For the text-containing cell, return its midpoint in (x, y) coordinate format. 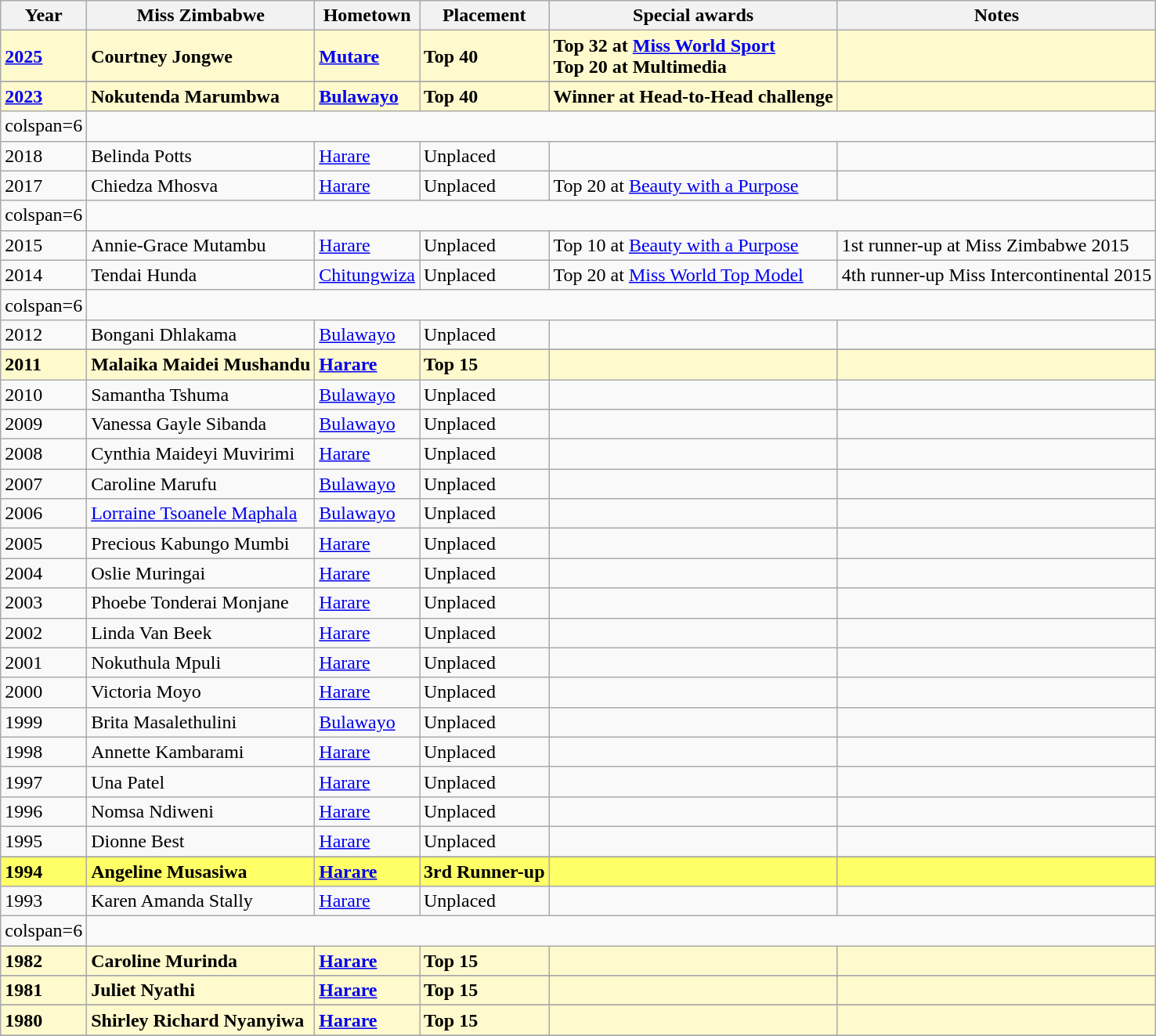
2025 (44, 56)
2012 (44, 334)
1st runner-up at Miss Zimbabwe 2015 (996, 245)
1980 (44, 1020)
2015 (44, 245)
2003 (44, 603)
Karen Amanda Stally (200, 901)
Oslie Muringai (200, 573)
Courtney Jongwe (200, 56)
Nomsa Ndiweni (200, 811)
Malaika Maidei Mushandu (200, 364)
Lorraine Tsoanele Maphala (200, 514)
Phoebe Tonderai Monjane (200, 603)
1982 (44, 961)
Nokuthula Mpuli (200, 662)
1998 (44, 752)
2006 (44, 514)
Year (44, 16)
Vanessa Gayle Sibanda (200, 424)
2010 (44, 394)
Bongani Dhlakama (200, 334)
1995 (44, 841)
Una Patel (200, 782)
2000 (44, 692)
Victoria Moyo (200, 692)
Tendai Hunda (200, 275)
1994 (44, 872)
2017 (44, 186)
2014 (44, 275)
1981 (44, 991)
1993 (44, 901)
Cynthia Maideyi Muvirimi (200, 454)
Linda Van Beek (200, 633)
Precious Kabungo Mumbi (200, 543)
1999 (44, 722)
Notes (996, 16)
3rd Runner-up (485, 872)
Hometown (367, 16)
Nokutenda Marumbwa (200, 96)
2008 (44, 454)
Top 10 at Beauty with a Purpose (693, 245)
2007 (44, 484)
2009 (44, 424)
Mutare (367, 56)
2023 (44, 96)
Special awards (693, 16)
2011 (44, 364)
Top 20 at Beauty with a Purpose (693, 186)
Shirley Richard Nyanyiwa (200, 1020)
Top 32 at Miss World Sport Top 20 at Multimedia (693, 56)
Annette Kambarami (200, 752)
Chiedza Mhosva (200, 186)
Dionne Best (200, 841)
Annie-Grace Mutambu (200, 245)
Miss Zimbabwe (200, 16)
Caroline Murinda (200, 961)
Samantha Tshuma (200, 394)
2004 (44, 573)
Belinda Potts (200, 156)
2018 (44, 156)
Juliet Nyathi (200, 991)
2002 (44, 633)
1996 (44, 811)
Angeline Musasiwa (200, 872)
Winner at Head-to-Head challenge (693, 96)
4th runner-up Miss Intercontinental 2015 (996, 275)
Top 20 at Miss World Top Model (693, 275)
Chitungwiza (367, 275)
1997 (44, 782)
Caroline Marufu (200, 484)
2001 (44, 662)
Brita Masalethulini (200, 722)
Placement (485, 16)
2005 (44, 543)
